Return the (x, y) coordinate for the center point of the cell that contains the specified text.  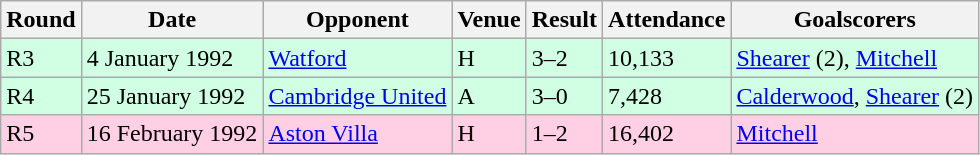
3–0 (564, 96)
A (489, 96)
16 February 1992 (172, 134)
Cambridge United (358, 96)
Calderwood, Shearer (2) (855, 96)
10,133 (667, 58)
Opponent (358, 20)
Date (172, 20)
Goalscorers (855, 20)
R5 (41, 134)
Attendance (667, 20)
16,402 (667, 134)
4 January 1992 (172, 58)
25 January 1992 (172, 96)
7,428 (667, 96)
Aston Villa (358, 134)
Shearer (2), Mitchell (855, 58)
R4 (41, 96)
Round (41, 20)
Mitchell (855, 134)
1–2 (564, 134)
3–2 (564, 58)
R3 (41, 58)
Watford (358, 58)
Result (564, 20)
Venue (489, 20)
